Return [X, Y] of the center of cell containing provided text 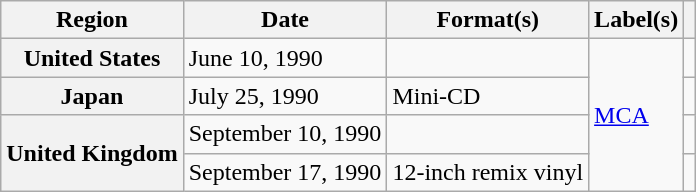
Region [92, 20]
Label(s) [636, 20]
12-inch remix vinyl [488, 172]
MCA [636, 115]
Format(s) [488, 20]
Date [285, 20]
United Kingdom [92, 153]
September 10, 1990 [285, 134]
September 17, 1990 [285, 172]
June 10, 1990 [285, 58]
Mini-CD [488, 96]
July 25, 1990 [285, 96]
Japan [92, 96]
United States [92, 58]
